Identify which cell holds the provided text, then report its [X, Y] central coordinate. 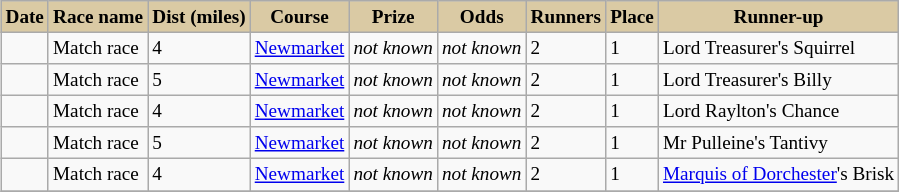
Lord Treasurer's Billy [778, 80]
Place [632, 17]
Lord Raylton's Chance [778, 111]
Prize [394, 17]
Odds [482, 17]
Runners [566, 17]
Lord Treasurer's Squirrel [778, 48]
Date [25, 17]
Course [300, 17]
Race name [98, 17]
Runner-up [778, 17]
Dist (miles) [199, 17]
Marquis of Dorchester's Brisk [778, 175]
Mr Pulleine's Tantivy [778, 143]
